Determine the [x, y] coordinate at the center of the cell enclosing the given text.  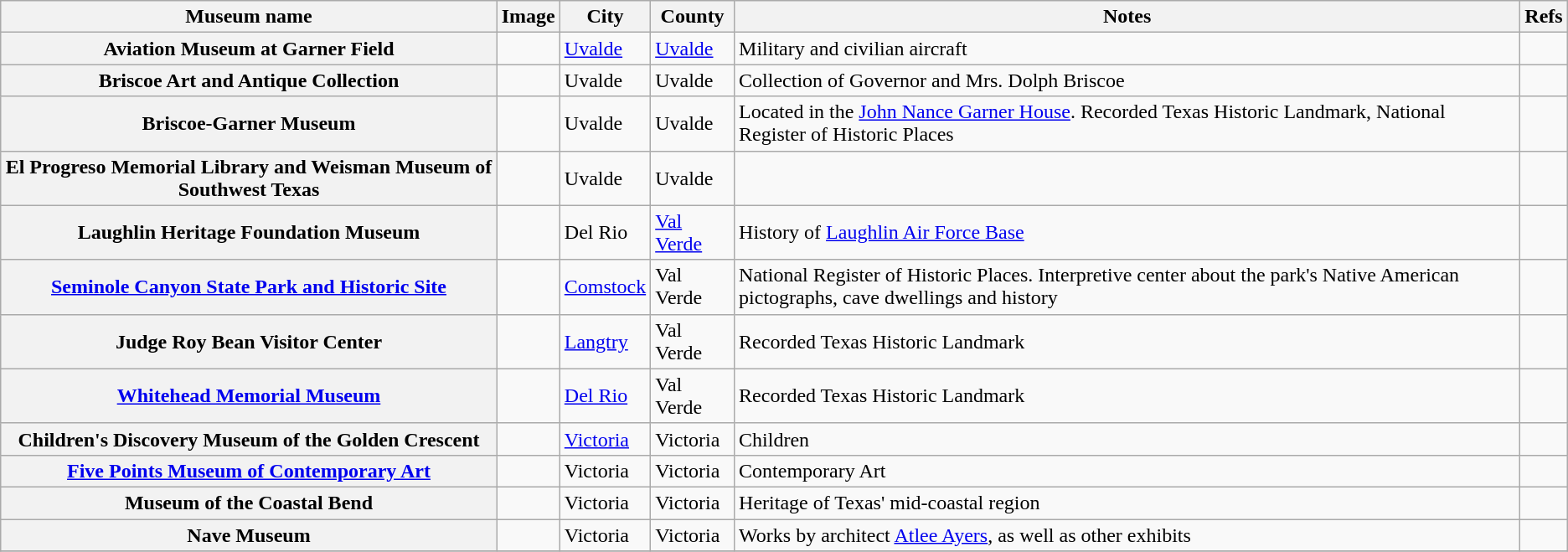
Museum name [249, 17]
Refs [1544, 17]
County [693, 17]
Briscoe-Garner Museum [249, 124]
Children [1127, 439]
Museum of the Coastal Bend [249, 503]
Comstock [605, 286]
Aviation Museum at Garner Field [249, 49]
Notes [1127, 17]
Whitehead Memorial Museum [249, 395]
Works by architect Atlee Ayers, as well as other exhibits [1127, 535]
Five Points Museum of Contemporary Art [249, 471]
Briscoe Art and Antique Collection [249, 80]
Collection of Governor and Mrs. Dolph Briscoe [1127, 80]
History of Laughlin Air Force Base [1127, 233]
Image [528, 17]
Seminole Canyon State Park and Historic Site [249, 286]
Laughlin Heritage Foundation Museum [249, 233]
Nave Museum [249, 535]
Located in the John Nance Garner House. Recorded Texas Historic Landmark, National Register of Historic Places [1127, 124]
Contemporary Art [1127, 471]
City [605, 17]
Langtry [605, 342]
El Progreso Memorial Library and Weisman Museum of Southwest Texas [249, 178]
Children's Discovery Museum of the Golden Crescent [249, 439]
Military and civilian aircraft [1127, 49]
Heritage of Texas' mid-coastal region [1127, 503]
National Register of Historic Places. Interpretive center about the park's Native American pictographs, cave dwellings and history [1127, 286]
Judge Roy Bean Visitor Center [249, 342]
